Search for the cell housing the specified text and yield its [x, y] center coordinate. 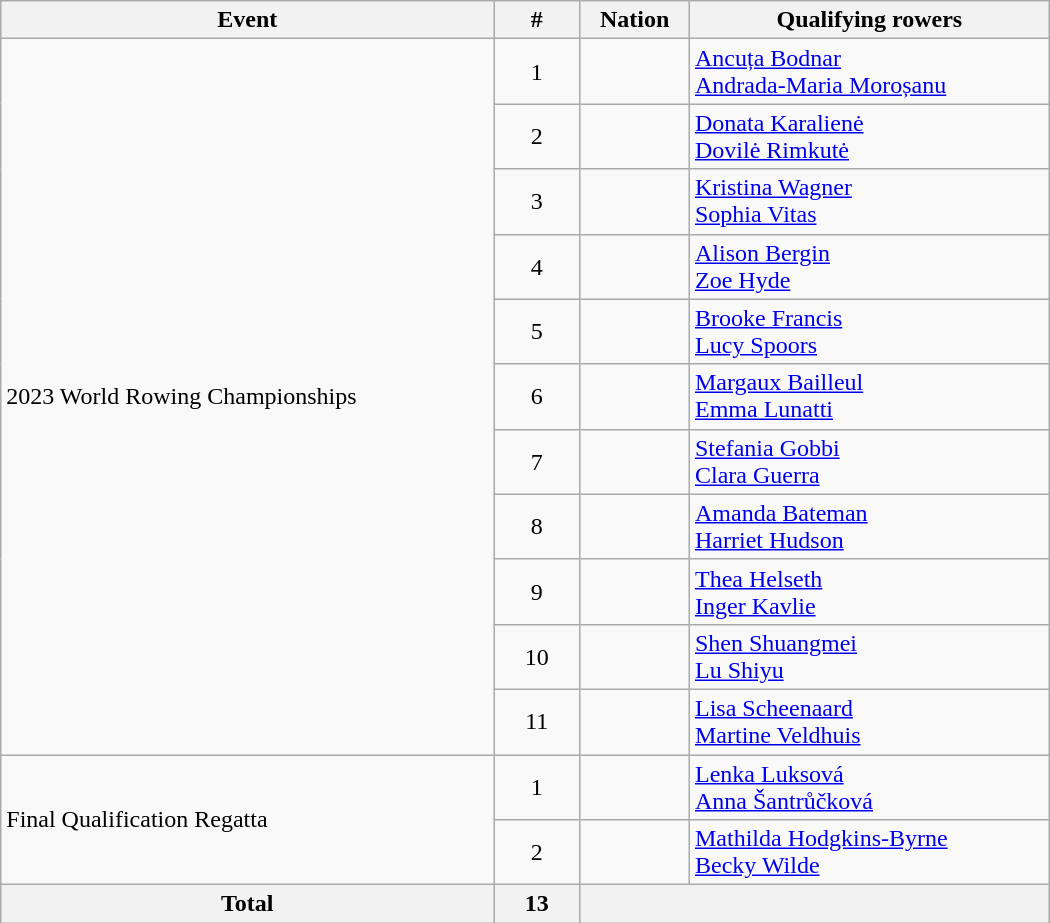
6 [537, 396]
Mathilda Hodgkins-ByrneBecky Wilde [869, 852]
# [537, 20]
Qualifying rowers [869, 20]
Donata KaralienėDovilė Rimkutė [869, 136]
2023 World Rowing Championships [248, 397]
Shen ShuangmeiLu Shiyu [869, 656]
Ancuța BodnarAndrada-Maria Moroșanu [869, 72]
5 [537, 332]
Nation [635, 20]
Margaux BailleulEmma Lunatti [869, 396]
Event [248, 20]
8 [537, 526]
9 [537, 592]
7 [537, 462]
13 [537, 904]
Final Qualification Regatta [248, 819]
Lenka LuksováAnna Šantrůčková [869, 786]
10 [537, 656]
Thea HelsethInger Kavlie [869, 592]
Amanda BatemanHarriet Hudson [869, 526]
Kristina WagnerSophia Vitas [869, 202]
4 [537, 266]
3 [537, 202]
11 [537, 722]
Stefania GobbiClara Guerra [869, 462]
Total [248, 904]
Brooke FrancisLucy Spoors [869, 332]
Lisa ScheenaardMartine Veldhuis [869, 722]
Alison BerginZoe Hyde [869, 266]
